Detect which cell encompasses the target text, then output its (X, Y) center coordinate. 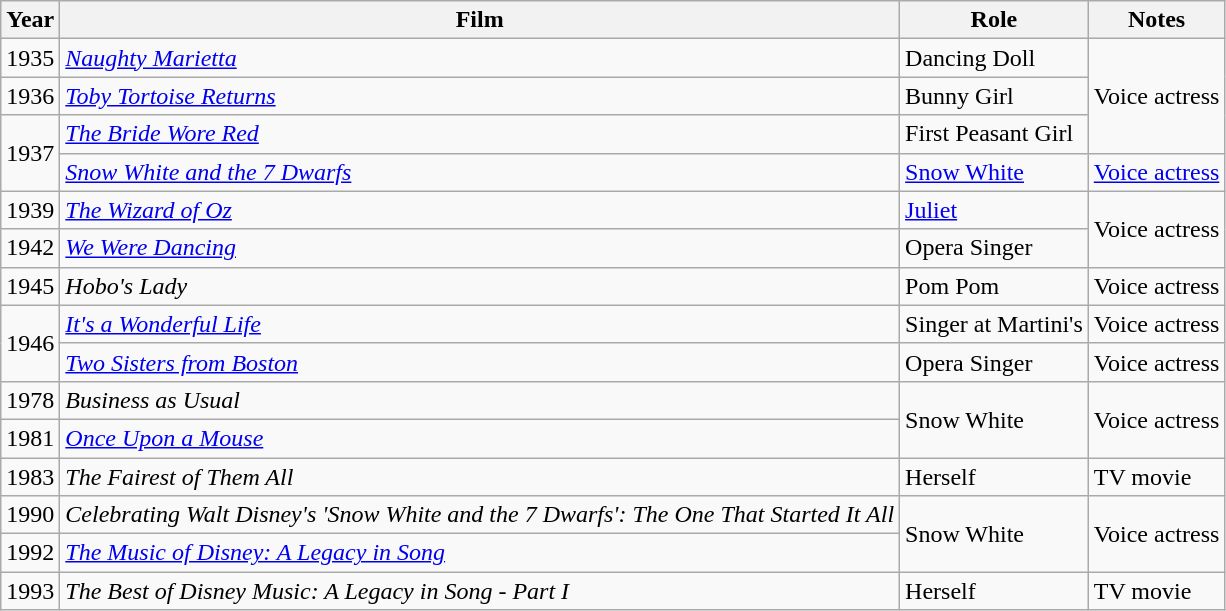
1946 (30, 343)
1937 (30, 153)
Toby Tortoise Returns (480, 96)
The Bride Wore Red (480, 134)
Pom Pom (994, 286)
The Best of Disney Music: A Legacy in Song - Part I (480, 591)
1992 (30, 553)
1978 (30, 400)
Snow White and the 7 Dwarfs (480, 172)
Hobo's Lady (480, 286)
1983 (30, 477)
Naughty Marietta (480, 58)
Notes (1156, 20)
1939 (30, 210)
1945 (30, 286)
The Music of Disney: A Legacy in Song (480, 553)
Once Upon a Mouse (480, 438)
Dancing Doll (994, 58)
Juliet (994, 210)
1993 (30, 591)
Bunny Girl (994, 96)
The Fairest of Them All (480, 477)
It's a Wonderful Life (480, 324)
1935 (30, 58)
We Were Dancing (480, 248)
Business as Usual (480, 400)
1942 (30, 248)
1981 (30, 438)
The Wizard of Oz (480, 210)
Year (30, 20)
First Peasant Girl (994, 134)
Celebrating Walt Disney's 'Snow White and the 7 Dwarfs': The One That Started It All (480, 515)
Film (480, 20)
1936 (30, 96)
Two Sisters from Boston (480, 362)
Singer at Martini's (994, 324)
1990 (30, 515)
Role (994, 20)
